Return (x, y) of the center of cell containing provided text 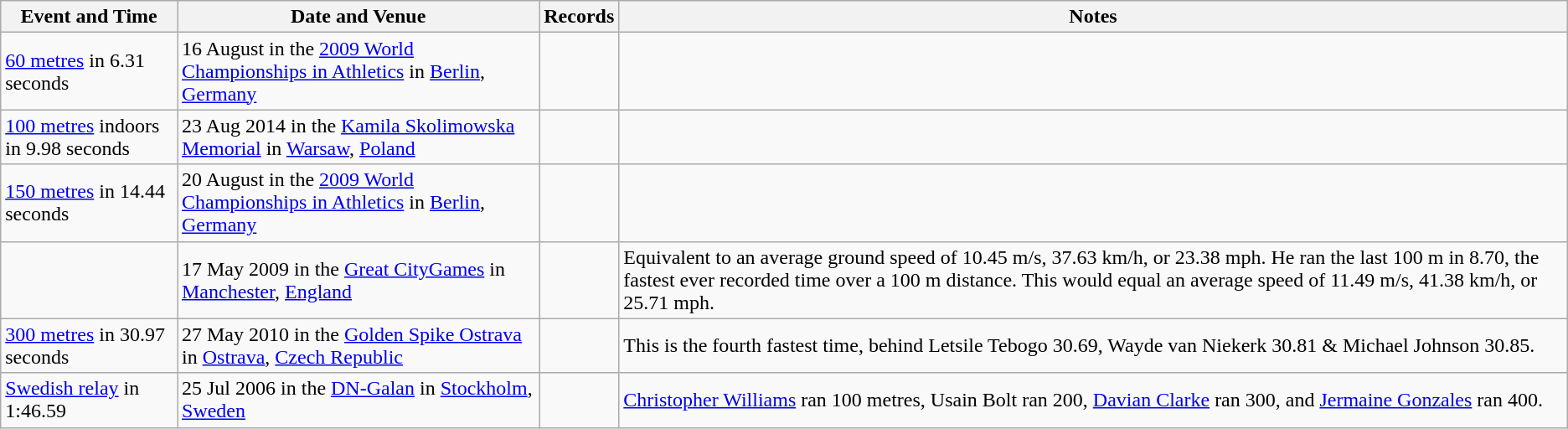
17 May 2009 in the Great CityGames in Manchester, England (358, 280)
This is the fourth fastest time, behind Letsile Tebogo 30.69, Wayde van Niekerk 30.81 & Michael Johnson 30.85. (1093, 345)
60 metres in 6.31 seconds (89, 71)
Swedish relay in 1:46.59 (89, 401)
Event and Time (89, 17)
150 metres in 14.44 seconds (89, 203)
100 metres indoors in 9.98 seconds (89, 137)
Christopher Williams ran 100 metres, Usain Bolt ran 200, Davian Clarke ran 300, and Jermaine Gonzales ran 400. (1093, 401)
20 August in the 2009 World Championships in Athletics in Berlin, Germany (358, 203)
Notes (1093, 17)
300 metres in 30.97 seconds (89, 345)
25 Jul 2006 in the DN-Galan in Stockholm, Sweden (358, 401)
23 Aug 2014 in the Kamila Skolimowska Memorial in Warsaw, Poland (358, 137)
Date and Venue (358, 17)
27 May 2010 in the Golden Spike Ostrava in Ostrava, Czech Republic (358, 345)
16 August in the 2009 World Championships in Athletics in Berlin, Germany (358, 71)
Records (580, 17)
